Capture the cell that displays the provided text and extract its [x, y] central coordinate. 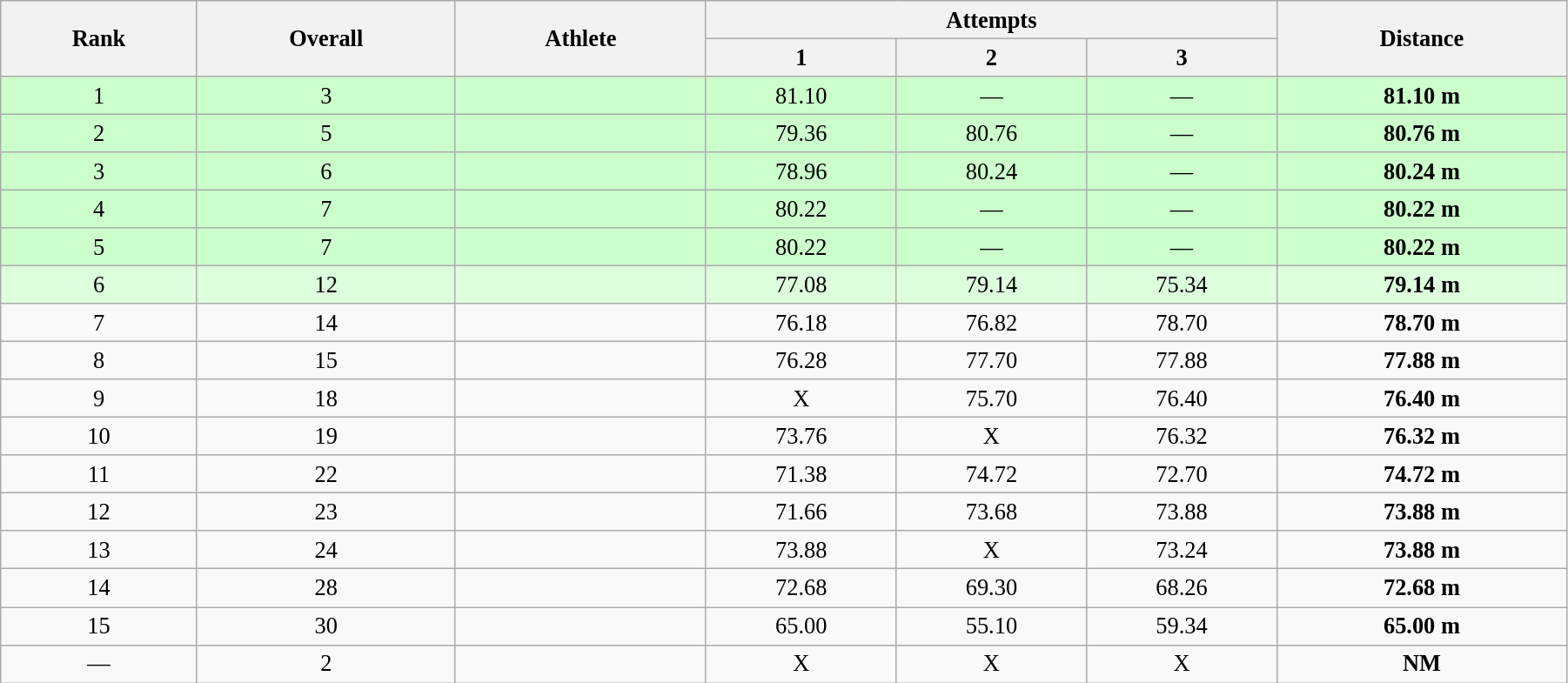
65.00 [801, 626]
65.00 m [1422, 626]
19 [325, 436]
Overall [325, 38]
80.76 m [1422, 133]
22 [325, 474]
74.72 m [1422, 474]
76.40 m [1422, 398]
11 [99, 474]
71.38 [801, 474]
76.28 [801, 360]
76.40 [1182, 398]
59.34 [1182, 626]
73.24 [1182, 550]
55.10 [992, 626]
80.24 m [1422, 171]
72.68 [801, 588]
75.70 [992, 398]
9 [99, 398]
77.70 [992, 360]
79.14 [992, 285]
76.32 [1182, 436]
69.30 [992, 588]
81.10 m [1422, 95]
73.76 [801, 436]
Attempts [991, 19]
80.24 [992, 171]
78.70 m [1422, 323]
68.26 [1182, 588]
76.82 [992, 323]
NM [1422, 664]
24 [325, 550]
80.76 [992, 133]
71.66 [801, 512]
78.70 [1182, 323]
77.88 m [1422, 360]
30 [325, 626]
74.72 [992, 474]
8 [99, 360]
75.34 [1182, 285]
79.36 [801, 133]
13 [99, 550]
18 [325, 398]
77.08 [801, 285]
77.88 [1182, 360]
72.68 m [1422, 588]
23 [325, 512]
Athlete [580, 38]
81.10 [801, 95]
4 [99, 209]
73.68 [992, 512]
76.32 m [1422, 436]
76.18 [801, 323]
79.14 m [1422, 285]
10 [99, 436]
78.96 [801, 171]
Rank [99, 38]
72.70 [1182, 474]
28 [325, 588]
Distance [1422, 38]
